Identify which cell holds the provided text, then report its [x, y] central coordinate. 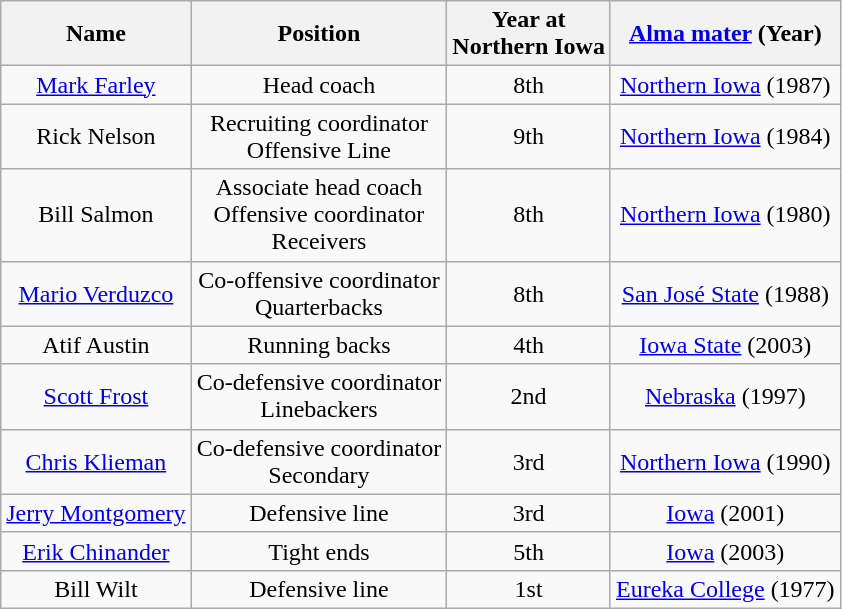
1st [529, 589]
Chris Klieman [96, 462]
2nd [529, 396]
5th [529, 551]
Northern Iowa (1980) [725, 215]
9th [529, 136]
Position [319, 34]
Iowa State (2003) [725, 345]
Rick Nelson [96, 136]
Northern Iowa (1990) [725, 462]
San José State (1988) [725, 294]
Northern Iowa (1984) [725, 136]
Name [96, 34]
Head coach [319, 85]
Tight ends [319, 551]
Jerry Montgomery [96, 513]
Associate head coachOffensive coordinatorReceivers [319, 215]
Mario Verduzco [96, 294]
Recruiting coordinatorOffensive Line [319, 136]
Atif Austin [96, 345]
Scott Frost [96, 396]
Bill Wilt [96, 589]
Mark Farley [96, 85]
Year at Northern Iowa [529, 34]
Bill Salmon [96, 215]
Eureka College (1977) [725, 589]
Nebraska (1997) [725, 396]
Northern Iowa (1987) [725, 85]
Running backs [319, 345]
Alma mater (Year) [725, 34]
Iowa (2003) [725, 551]
Erik Chinander [96, 551]
Co-offensive coordinatorQuarterbacks [319, 294]
Co-defensive coordinatorLinebackers [319, 396]
Iowa (2001) [725, 513]
4th [529, 345]
Co-defensive coordinatorSecondary [319, 462]
